Scan for the cell matching the given text and deliver its (x, y) coordinate at center. 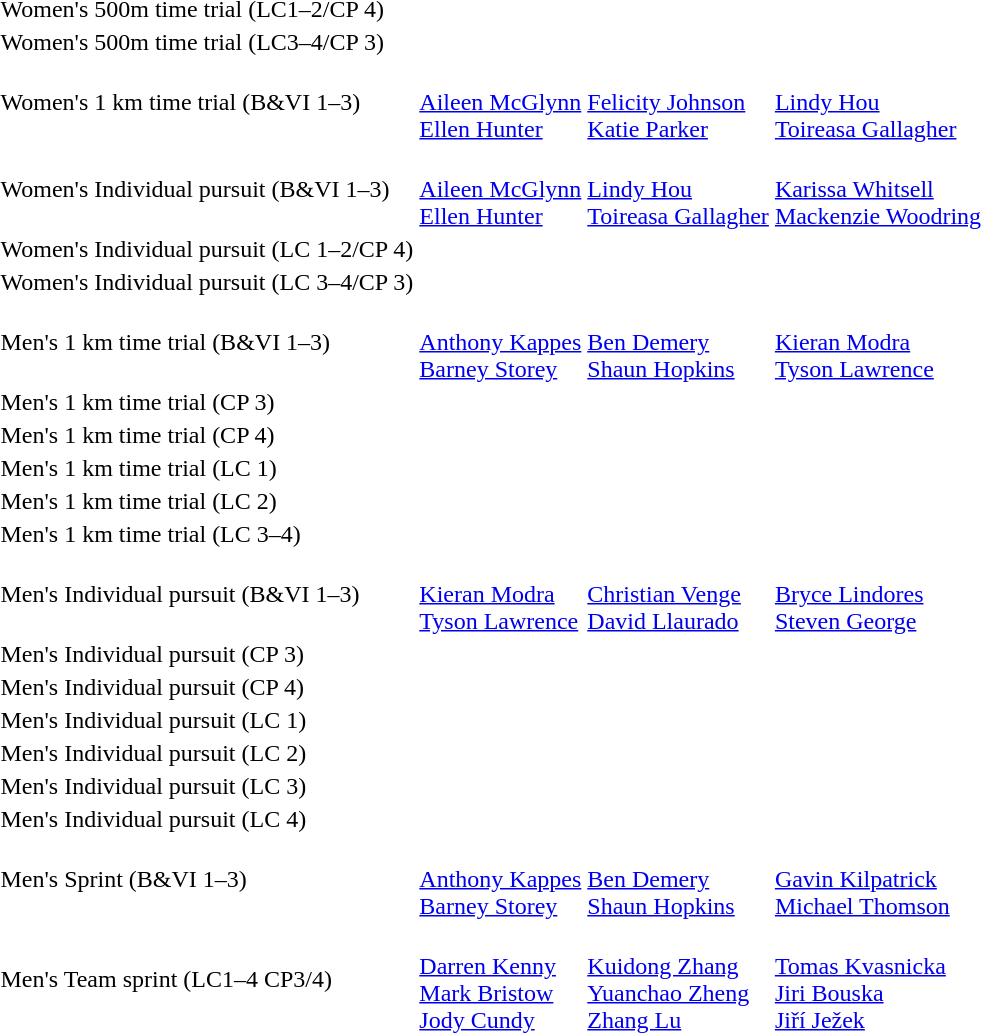
Felicity Johnson Katie Parker (678, 102)
Christian Venge David Llaurado (678, 594)
Lindy Hou Toireasa Gallagher (678, 189)
Kieran Modra Tyson Lawrence (500, 594)
